Find where the given text appears and provide that cell's center as (X, Y) coordinate. 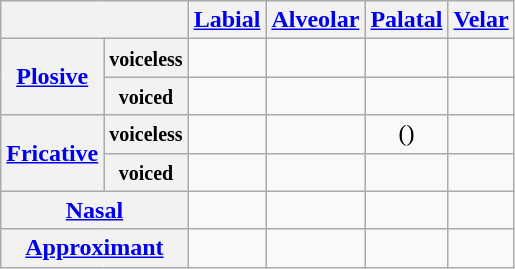
Fricative (52, 153)
Labial (227, 20)
() (406, 134)
Palatal (406, 20)
Approximant (94, 248)
Velar (481, 20)
Plosive (52, 77)
Nasal (94, 210)
Alveolar (316, 20)
